Output the [x, y] coordinate of the center of the cell containing the given text.  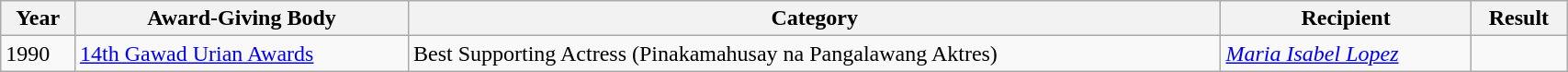
1990 [39, 54]
Year [39, 18]
Best Supporting Actress (Pinakamahusay na Pangalawang Aktres) [814, 54]
Category [814, 18]
Maria Isabel Lopez [1346, 54]
Award-Giving Body [241, 18]
Recipient [1346, 18]
14th Gawad Urian Awards [241, 54]
Result [1519, 18]
